Return the (x, y) coordinate for the center point of the cell that contains the specified text.  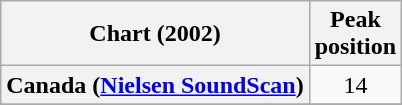
14 (355, 85)
Peakposition (355, 34)
Chart (2002) (155, 34)
Canada (Nielsen SoundScan) (155, 85)
